From the cell containing the given text, extract its center point as [x, y] coordinate. 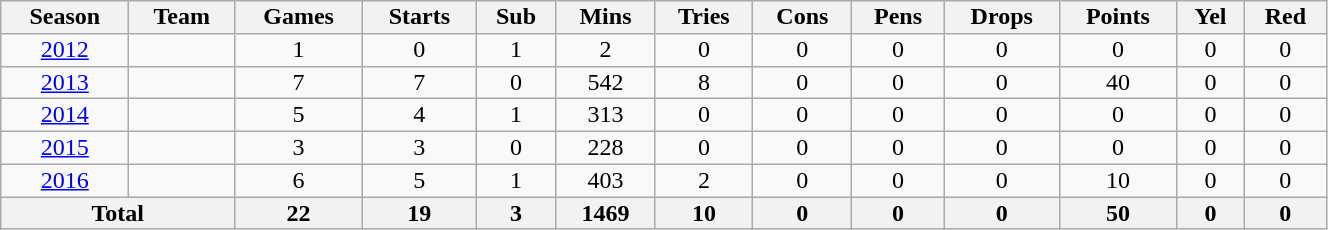
228 [606, 148]
Sub [516, 18]
Pens [898, 18]
Season [65, 18]
2013 [65, 82]
Drops [1002, 18]
Total [118, 214]
6 [299, 180]
19 [420, 214]
Games [299, 18]
Starts [420, 18]
22 [299, 214]
Yel [1210, 18]
Mins [606, 18]
40 [1118, 82]
Team [182, 18]
4 [420, 116]
2016 [65, 180]
2012 [65, 50]
8 [704, 82]
2015 [65, 148]
Cons [802, 18]
Red [1285, 18]
50 [1118, 214]
1469 [606, 214]
Tries [704, 18]
Points [1118, 18]
403 [606, 180]
313 [606, 116]
2014 [65, 116]
542 [606, 82]
